Find where the given text appears and provide that cell's center as [x, y] coordinate. 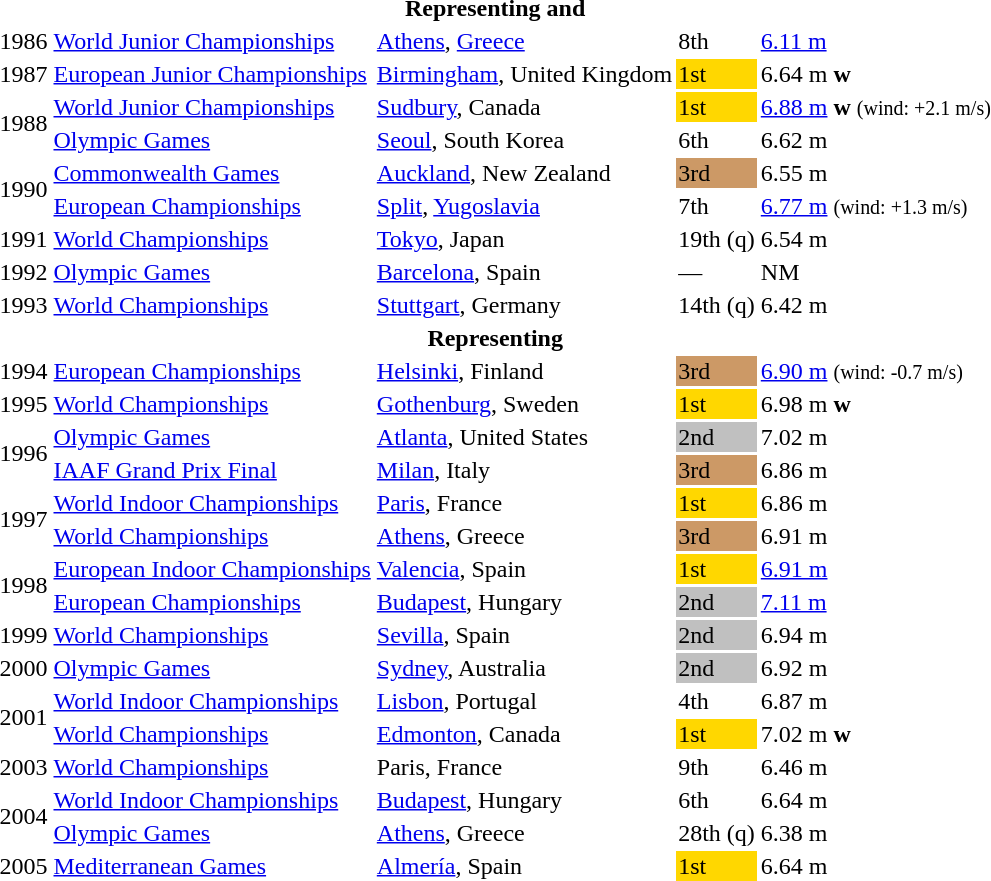
4th [717, 701]
Valencia, Spain [524, 569]
IAAF Grand Prix Final [212, 470]
19th (q) [717, 239]
Lisbon, Portugal [524, 701]
9th [717, 767]
Sudbury, Canada [524, 107]
Auckland, New Zealand [524, 173]
Gothenburg, Sweden [524, 404]
8th [717, 41]
European Indoor Championships [212, 569]
Birmingham, United Kingdom [524, 74]
— [717, 272]
Edmonton, Canada [524, 734]
European Junior Championships [212, 74]
Milan, Italy [524, 470]
Commonwealth Games [212, 173]
Atlanta, United States [524, 437]
Tokyo, Japan [524, 239]
Sevilla, Spain [524, 635]
Seoul, South Korea [524, 140]
Stuttgart, Germany [524, 305]
7th [717, 206]
Mediterranean Games [212, 866]
Helsinki, Finland [524, 371]
Almería, Spain [524, 866]
14th (q) [717, 305]
28th (q) [717, 833]
Barcelona, Spain [524, 272]
Split, Yugoslavia [524, 206]
Sydney, Australia [524, 668]
